Determine the (X, Y) coordinate at the center of the cell enclosing the given text.  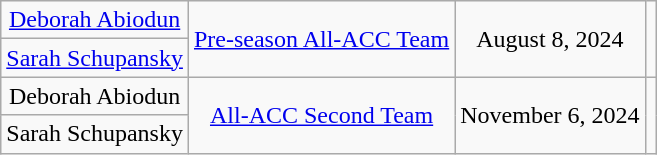
November 6, 2024 (550, 115)
Pre-season All-ACC Team (321, 39)
All-ACC Second Team (321, 115)
August 8, 2024 (550, 39)
